From the cell containing the given text, extract its center point as [X, Y] coordinate. 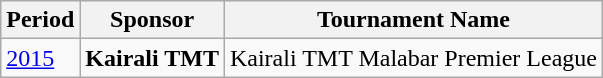
Tournament Name [413, 20]
Period [40, 20]
Sponsor [152, 20]
Kairali TMT [152, 58]
Kairali TMT Malabar Premier League [413, 58]
2015 [40, 58]
